Extract the (x, y) coordinate from the center of the cell holding the provided text.  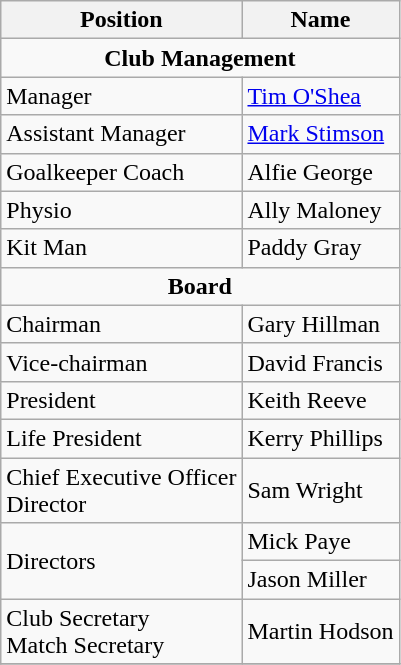
Martin Hodson (320, 632)
Paddy Gray (320, 248)
Name (320, 20)
Mick Paye (320, 542)
Manager (122, 96)
Chairman (122, 324)
Alfie George (320, 172)
Gary Hillman (320, 324)
Sam Wright (320, 490)
Life President (122, 438)
Keith Reeve (320, 400)
Club SecretaryMatch Secretary (122, 632)
Kerry Phillips (320, 438)
Chief Executive OfficerDirector (122, 490)
Board (200, 286)
Jason Miller (320, 580)
Goalkeeper Coach (122, 172)
Kit Man (122, 248)
Position (122, 20)
Physio (122, 210)
Assistant Manager (122, 134)
Mark Stimson (320, 134)
President (122, 400)
Tim O'Shea (320, 96)
Vice-chairman (122, 362)
Club Management (200, 58)
Ally Maloney (320, 210)
Directors (122, 561)
David Francis (320, 362)
